Pinpoint the cell where the given text exists, returning its (X, Y) midpoint coordinate. 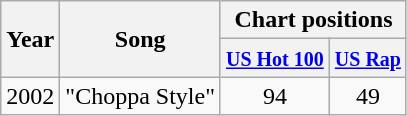
Song (140, 39)
Chart positions (313, 20)
Year (30, 39)
US Rap (368, 58)
"Choppa Style" (140, 96)
49 (368, 96)
94 (274, 96)
2002 (30, 96)
US Hot 100 (274, 58)
